Extract the [x, y] coordinate from the center of the cell holding the provided text.  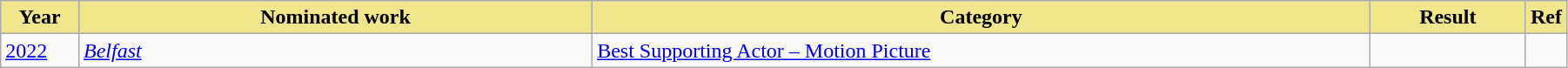
Best Supporting Actor – Motion Picture [982, 51]
Category [982, 17]
Nominated work [335, 17]
Year [40, 17]
Result [1448, 17]
2022 [40, 51]
Ref [1545, 17]
Belfast [335, 51]
